Return the (X, Y) coordinate for the center point of the cell that contains the specified text.  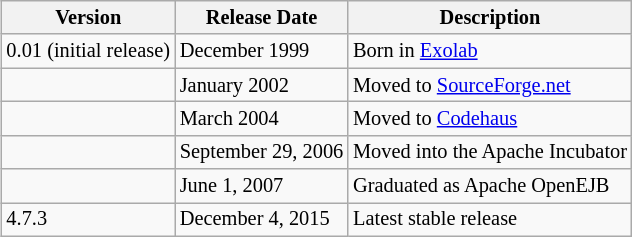
Version (88, 18)
Born in Exolab (490, 51)
Description (490, 18)
Moved to SourceForge.net (490, 85)
Release Date (262, 18)
June 1, 2007 (262, 186)
December 4, 2015 (262, 220)
March 2004 (262, 119)
0.01 (initial release) (88, 51)
January 2002 (262, 85)
September 29, 2006 (262, 152)
Moved to Codehaus (490, 119)
Latest stable release (490, 220)
4.7.3 (88, 220)
December 1999 (262, 51)
Moved into the Apache Incubator (490, 152)
Graduated as Apache OpenEJB (490, 186)
